Identify which cell holds the provided text, then report its [x, y] central coordinate. 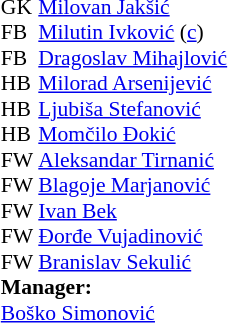
Milorad Arsenijević [132, 83]
Milutin Ivković (c) [132, 33]
Blagoje Marjanović [132, 185]
Aleksandar Tirnanić [132, 160]
Branislav Sekulić [132, 262]
Momčilo Đokić [132, 135]
Dragoslav Mihajlović [132, 58]
Đorđe Vujadinović [132, 237]
Manager: [114, 287]
Ljubiša Stefanović [132, 109]
Ivan Bek [132, 211]
